Return the [x, y] coordinate for the center point of the cell that contains the specified text.  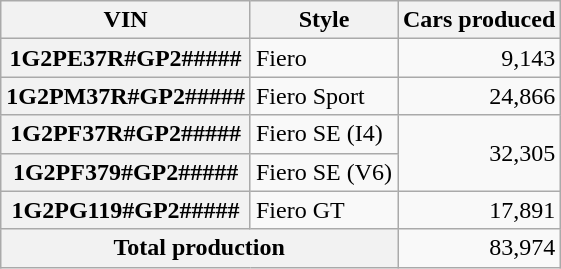
24,866 [480, 96]
VIN [126, 20]
Fiero GT [324, 210]
83,974 [480, 248]
Total production [200, 248]
Style [324, 20]
Fiero SE (V6) [324, 172]
1G2PF37R#GP2##### [126, 134]
1G2PM37R#GP2##### [126, 96]
Fiero Sport [324, 96]
9,143 [480, 58]
32,305 [480, 153]
Fiero SE (I4) [324, 134]
1G2PF379#GP2##### [126, 172]
1G2PG119#GP2##### [126, 210]
17,891 [480, 210]
Cars produced [480, 20]
Fiero [324, 58]
1G2PE37R#GP2##### [126, 58]
